Pinpoint the cell where the given text exists, returning its [x, y] midpoint coordinate. 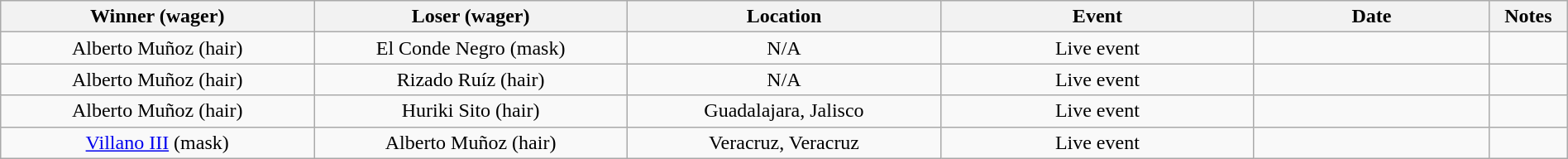
Veracruz, Veracruz [784, 142]
Loser (wager) [471, 17]
Villano III (mask) [157, 142]
Event [1097, 17]
Notes [1528, 17]
Guadalajara, Jalisco [784, 111]
Rizado Ruíz (hair) [471, 79]
Winner (wager) [157, 17]
Location [784, 17]
Huriki Sito (hair) [471, 111]
El Conde Negro (mask) [471, 48]
Date [1371, 17]
